Search for the cell housing the specified text and yield its [X, Y] center coordinate. 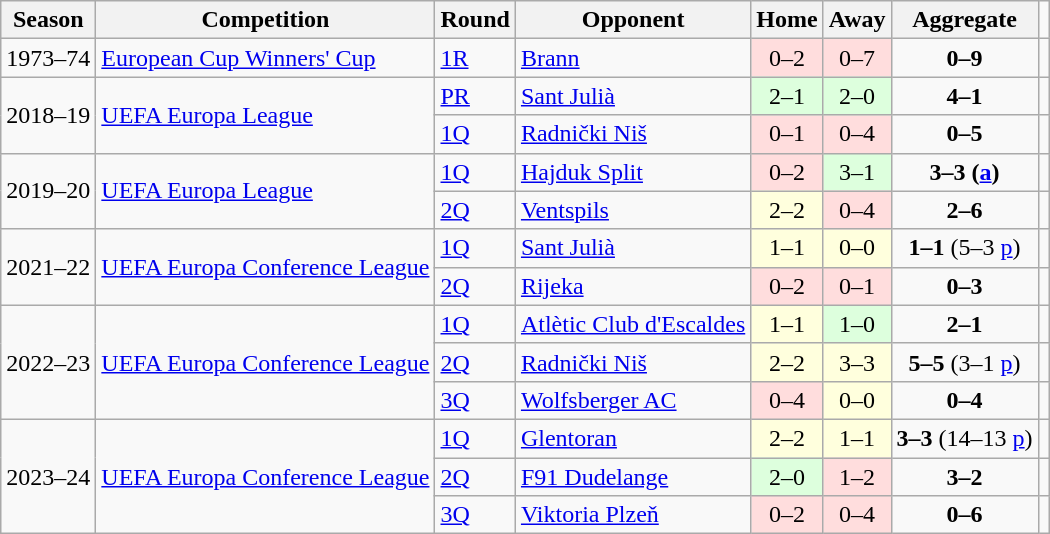
1–0 [857, 324]
PR [475, 96]
5–5 (3–1 p) [964, 362]
1–1 (5–3 p) [964, 248]
2021–22 [48, 267]
Competition [266, 20]
Wolfsberger AC [632, 400]
F91 Dudelange [632, 477]
2023–24 [48, 476]
Atlètic Club d'Escaldes [632, 324]
2018–19 [48, 115]
Glentoran [632, 438]
Away [857, 20]
Hajduk Split [632, 172]
2019–20 [48, 191]
3–3 [857, 362]
1R [475, 58]
0–6 [964, 515]
Viktoria Plzeň [632, 515]
Opponent [632, 20]
European Cup Winners' Cup [266, 58]
0–9 [964, 58]
3–3 (14–13 p) [964, 438]
0–3 [964, 286]
1–2 [857, 477]
Home [787, 20]
1973–74 [48, 58]
Rijeka [632, 286]
Season [48, 20]
2–6 [964, 210]
Brann [632, 58]
Round [475, 20]
4–1 [964, 96]
3–2 [964, 477]
Aggregate [964, 20]
3–3 (a) [964, 172]
0–7 [857, 58]
Ventspils [632, 210]
0–5 [964, 134]
2022–23 [48, 362]
3–1 [857, 172]
